Provide the (X, Y) coordinate of the cell's center where the given text is located.  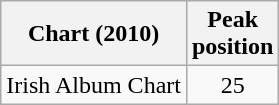
25 (232, 85)
Irish Album Chart (94, 85)
Peakposition (232, 34)
Chart (2010) (94, 34)
